Find where the given text appears and provide that cell's center as (x, y) coordinate. 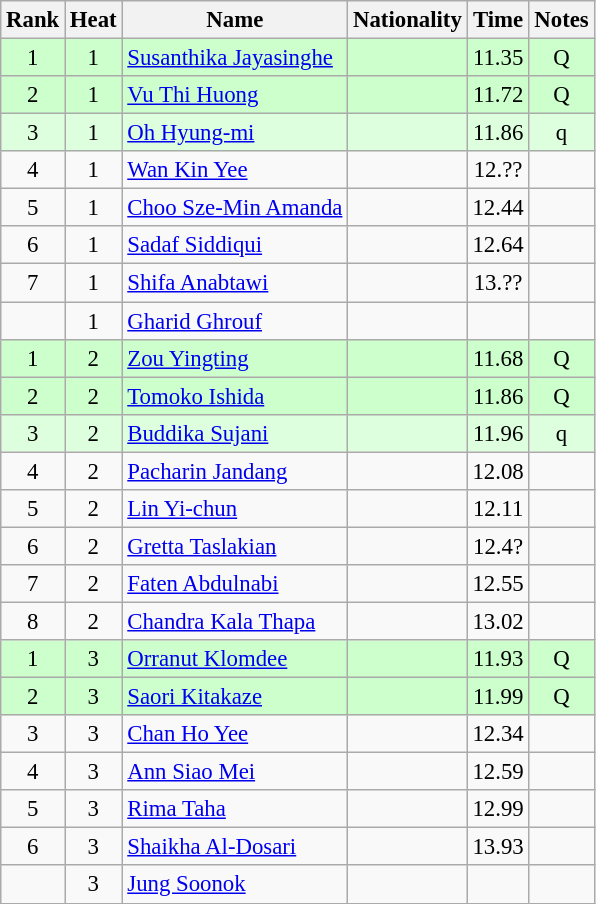
Sadaf Siddiqui (235, 245)
12.55 (498, 584)
12.34 (498, 734)
Chandra Kala Thapa (235, 621)
Choo Sze-Min Amanda (235, 208)
13.02 (498, 621)
12.08 (498, 471)
Faten Abdulnabi (235, 584)
12.99 (498, 809)
Susanthika Jayasinghe (235, 58)
12.59 (498, 772)
11.99 (498, 697)
Shaikha Al-Dosari (235, 847)
Gharid Ghrouf (235, 321)
12.64 (498, 245)
Rank (33, 20)
Wan Kin Yee (235, 170)
Rima Taha (235, 809)
11.72 (498, 95)
Notes (562, 20)
Chan Ho Yee (235, 734)
Lin Yi-chun (235, 509)
12.?? (498, 170)
Zou Yingting (235, 358)
12.4? (498, 546)
12.44 (498, 208)
Pacharin Jandang (235, 471)
Nationality (408, 20)
12.11 (498, 509)
11.96 (498, 433)
Tomoko Ishida (235, 396)
Heat (94, 20)
13.?? (498, 283)
Name (235, 20)
Orranut Klomdee (235, 659)
Time (498, 20)
Saori Kitakaze (235, 697)
8 (33, 621)
Gretta Taslakian (235, 546)
Oh Hyung-mi (235, 133)
Buddika Sujani (235, 433)
13.93 (498, 847)
Jung Soonok (235, 885)
11.35 (498, 58)
11.68 (498, 358)
Vu Thi Huong (235, 95)
Ann Siao Mei (235, 772)
Shifa Anabtawi (235, 283)
11.93 (498, 659)
